Find where the given text appears and provide that cell's center as [X, Y] coordinate. 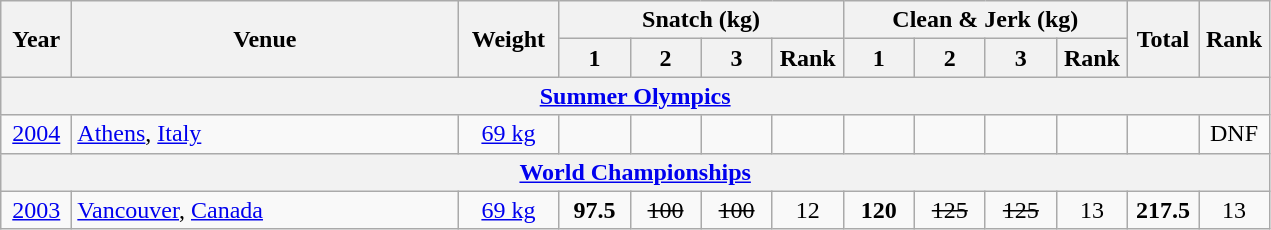
World Championships [636, 172]
Venue [265, 39]
Athens, Italy [265, 134]
Snatch (kg) [701, 20]
Year [36, 39]
120 [878, 210]
Clean & Jerk (kg) [985, 20]
217.5 [1162, 210]
Vancouver, Canada [265, 210]
2003 [36, 210]
Total [1162, 39]
Summer Olympics [636, 96]
12 [808, 210]
2004 [36, 134]
Weight [508, 39]
DNF [1234, 134]
97.5 [594, 210]
